Return the (X, Y) coordinate for the center point of the cell that contains the specified text.  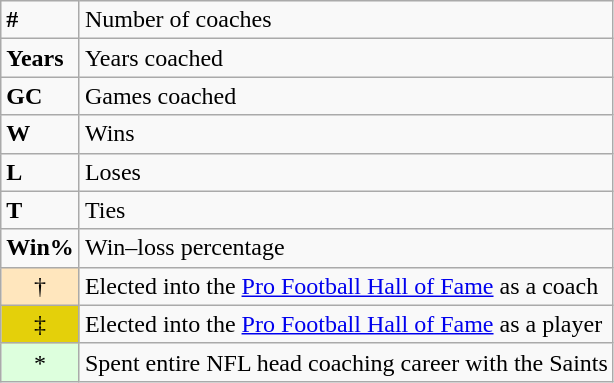
* (40, 362)
GC (40, 96)
W (40, 134)
Elected into the Pro Football Hall of Fame as a coach (346, 286)
Number of coaches (346, 20)
‡ (40, 324)
Spent entire NFL head coaching career with the Saints (346, 362)
L (40, 172)
# (40, 20)
Ties (346, 210)
Wins (346, 134)
Win–loss percentage (346, 248)
† (40, 286)
Loses (346, 172)
Win% (40, 248)
Elected into the Pro Football Hall of Fame as a player (346, 324)
T (40, 210)
Years (40, 58)
Games coached (346, 96)
Years coached (346, 58)
